Pinpoint the cell where the given text exists, returning its (x, y) midpoint coordinate. 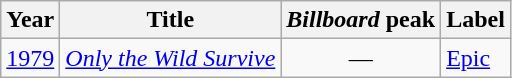
Only the Wild Survive (170, 58)
Title (170, 20)
1979 (30, 58)
Epic (476, 58)
Billboard peak (361, 20)
Year (30, 20)
Label (476, 20)
— (361, 58)
